Locate the cell with the specified text and output its [x, y] center coordinate. 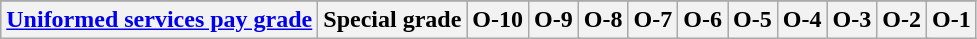
O-9 [554, 20]
O-7 [653, 20]
O-10 [498, 20]
O-5 [753, 20]
O-3 [852, 20]
O-2 [902, 20]
O-1 [951, 20]
Uniformed services pay grade [160, 20]
O-8 [603, 20]
O-6 [703, 20]
O-4 [802, 20]
Special grade [392, 20]
